Pinpoint the cell where the given text exists, returning its (x, y) midpoint coordinate. 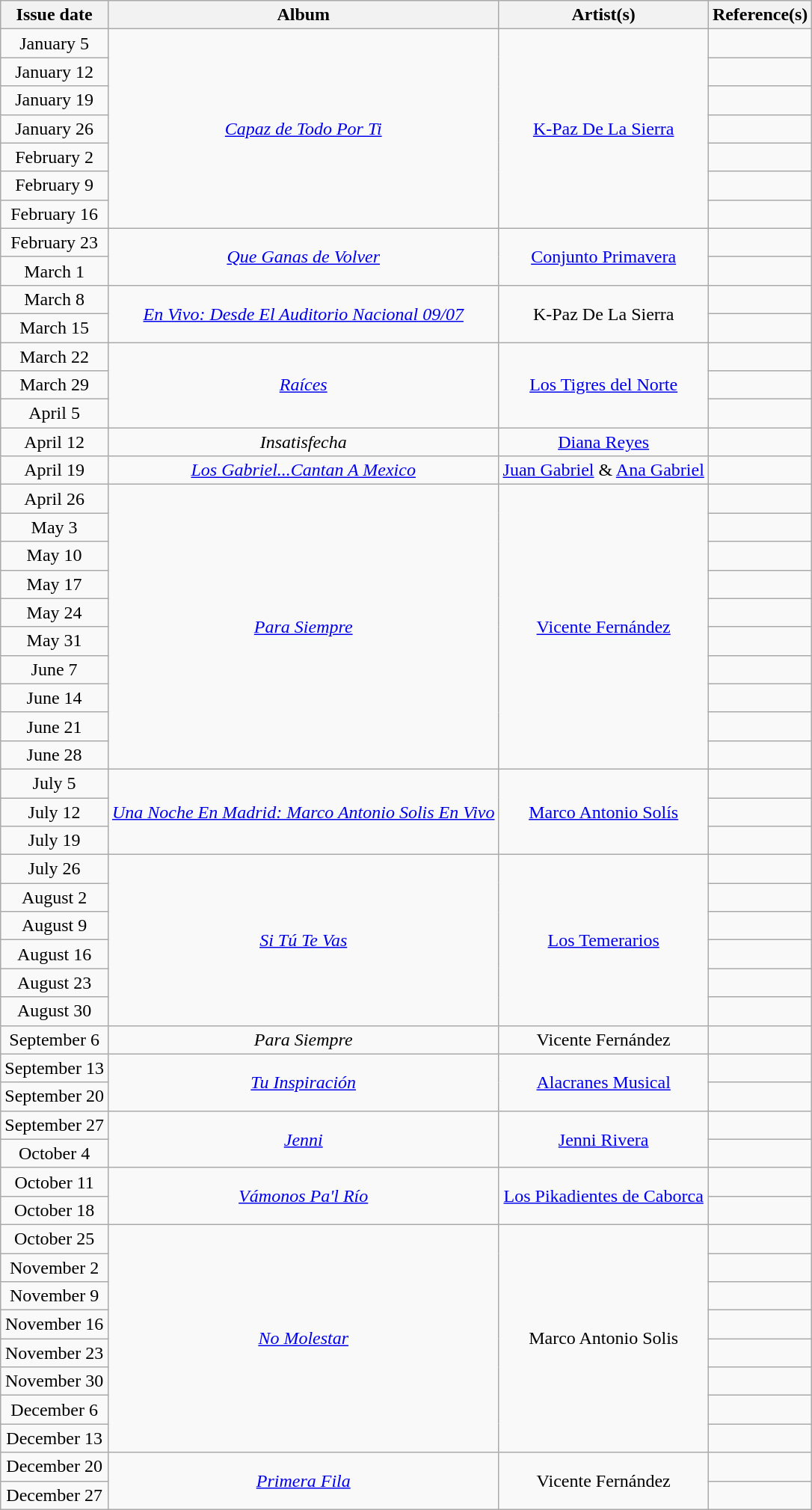
No Molestar (304, 1338)
September 27 (55, 1125)
June 14 (55, 698)
Marco Antonio Solis (603, 1338)
May 10 (55, 556)
Raíces (304, 385)
Vámonos Pa'l Río (304, 1196)
February 2 (55, 157)
December 13 (55, 1438)
December 27 (55, 1495)
May 24 (55, 613)
February 9 (55, 185)
Una Noche En Madrid: Marco Antonio Solis En Vivo (304, 811)
June 21 (55, 726)
En Vivo: Desde El Auditorio Nacional 09/07 (304, 313)
May 3 (55, 527)
Insatisfecha (304, 442)
Marco Antonio Solís (603, 811)
May 17 (55, 584)
Issue date (55, 15)
Tu Inspiración (304, 1082)
November 23 (55, 1353)
June 7 (55, 669)
August 16 (55, 954)
February 23 (55, 242)
August 23 (55, 983)
April 19 (55, 470)
April 12 (55, 442)
January 12 (55, 72)
January 5 (55, 43)
Que Ganas de Volver (304, 257)
October 11 (55, 1182)
January 19 (55, 100)
September 13 (55, 1068)
November 9 (55, 1296)
November 16 (55, 1325)
Jenni Rivera (603, 1139)
April 5 (55, 414)
October 4 (55, 1153)
August 9 (55, 926)
July 26 (55, 869)
Reference(s) (760, 15)
Conjunto Primavera (603, 257)
August 2 (55, 897)
Los Pikadientes de Caborca (603, 1196)
March 1 (55, 271)
Juan Gabriel & Ana Gabriel (603, 470)
March 29 (55, 385)
October 25 (55, 1239)
September 6 (55, 1040)
September 20 (55, 1096)
November 30 (55, 1381)
November 2 (55, 1268)
Los Gabriel...Cantan A Mexico (304, 470)
Primera Fila (304, 1481)
October 18 (55, 1210)
February 16 (55, 214)
Album (304, 15)
January 26 (55, 129)
Los Tigres del Norte (603, 385)
Alacranes Musical (603, 1082)
June 28 (55, 755)
July 19 (55, 841)
Los Temerarios (603, 940)
March 8 (55, 299)
July 12 (55, 811)
March 15 (55, 328)
December 6 (55, 1410)
April 26 (55, 499)
March 22 (55, 357)
August 30 (55, 1011)
May 31 (55, 641)
Si Tú Te Vas (304, 940)
Capaz de Todo Por Ti (304, 129)
Diana Reyes (603, 442)
July 5 (55, 783)
Artist(s) (603, 15)
Jenni (304, 1139)
December 20 (55, 1467)
